Locate the cell with the specified text and output its (x, y) center coordinate. 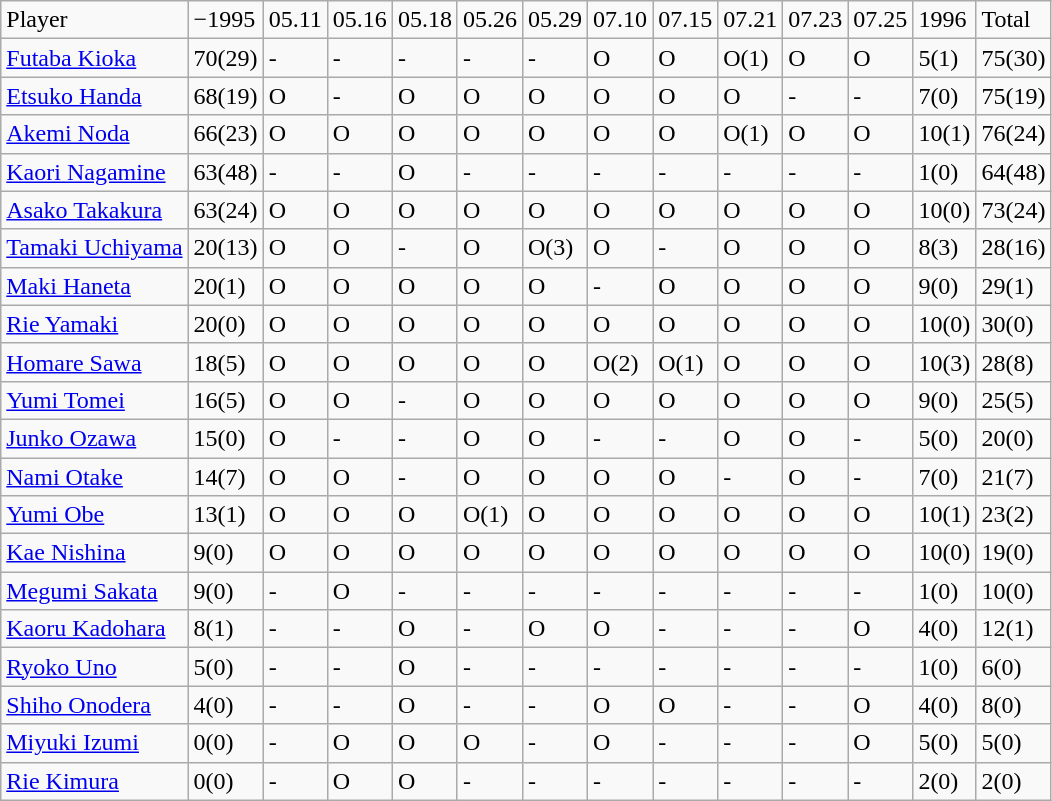
Nami Otake (94, 477)
07.25 (880, 20)
20(13) (226, 248)
19(0) (1014, 553)
Kae Nishina (94, 553)
Yumi Obe (94, 515)
29(1) (1014, 286)
18(5) (226, 362)
8(0) (1014, 705)
15(0) (226, 438)
64(48) (1014, 172)
63(24) (226, 210)
8(1) (226, 629)
05.18 (424, 20)
16(5) (226, 400)
05.16 (360, 20)
05.26 (490, 20)
8(3) (944, 248)
Miyuki Izumi (94, 743)
Megumi Sakata (94, 591)
Rie Yamaki (94, 324)
5(1) (944, 58)
Yumi Tomei (94, 400)
−1995 (226, 20)
28(8) (1014, 362)
30(0) (1014, 324)
13(1) (226, 515)
14(7) (226, 477)
Asako Takakura (94, 210)
70(29) (226, 58)
05.11 (295, 20)
23(2) (1014, 515)
12(1) (1014, 629)
25(5) (1014, 400)
68(19) (226, 96)
10(3) (944, 362)
Kaoru Kadohara (94, 629)
6(0) (1014, 667)
Ryoko Uno (94, 667)
Total (1014, 20)
Akemi Noda (94, 134)
1996 (944, 20)
63(48) (226, 172)
Futaba Kioka (94, 58)
20(1) (226, 286)
75(30) (1014, 58)
28(16) (1014, 248)
76(24) (1014, 134)
75(19) (1014, 96)
07.23 (816, 20)
07.15 (686, 20)
O(3) (554, 248)
Tamaki Uchiyama (94, 248)
Etsuko Handa (94, 96)
66(23) (226, 134)
05.29 (554, 20)
Junko Ozawa (94, 438)
Homare Sawa (94, 362)
Player (94, 20)
73(24) (1014, 210)
07.10 (620, 20)
21(7) (1014, 477)
Rie Kimura (94, 781)
Shiho Onodera (94, 705)
Maki Haneta (94, 286)
Kaori Nagamine (94, 172)
O(2) (620, 362)
07.21 (750, 20)
